From the cell containing the given text, extract its center point as [x, y] coordinate. 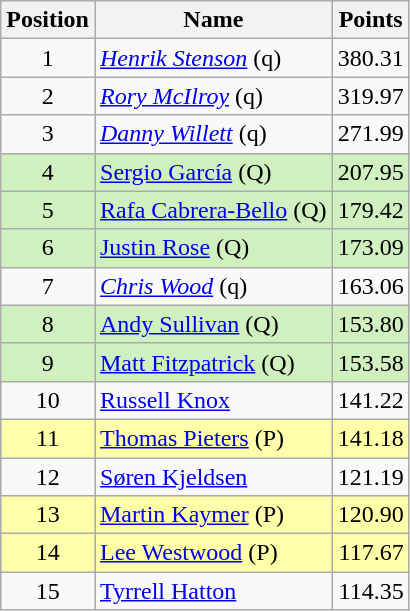
3 [48, 134]
Henrik Stenson (q) [213, 58]
207.95 [370, 172]
319.97 [370, 96]
4 [48, 172]
153.80 [370, 324]
1 [48, 58]
Points [370, 20]
Danny Willett (q) [213, 134]
121.19 [370, 477]
Søren Kjeldsen [213, 477]
141.18 [370, 438]
141.22 [370, 400]
2 [48, 96]
11 [48, 438]
Rory McIlroy (q) [213, 96]
9 [48, 362]
10 [48, 400]
Justin Rose (Q) [213, 248]
Rafa Cabrera-Bello (Q) [213, 210]
Russell Knox [213, 400]
271.99 [370, 134]
8 [48, 324]
173.09 [370, 248]
163.06 [370, 286]
Chris Wood (q) [213, 286]
153.58 [370, 362]
179.42 [370, 210]
Tyrrell Hatton [213, 591]
Andy Sullivan (Q) [213, 324]
380.31 [370, 58]
Thomas Pieters (P) [213, 438]
13 [48, 515]
15 [48, 591]
12 [48, 477]
5 [48, 210]
Sergio García (Q) [213, 172]
Matt Fitzpatrick (Q) [213, 362]
117.67 [370, 553]
120.90 [370, 515]
6 [48, 248]
14 [48, 553]
Martin Kaymer (P) [213, 515]
Lee Westwood (P) [213, 553]
114.35 [370, 591]
7 [48, 286]
Position [48, 20]
Name [213, 20]
